Locate the cell with the specified text and output its (X, Y) center coordinate. 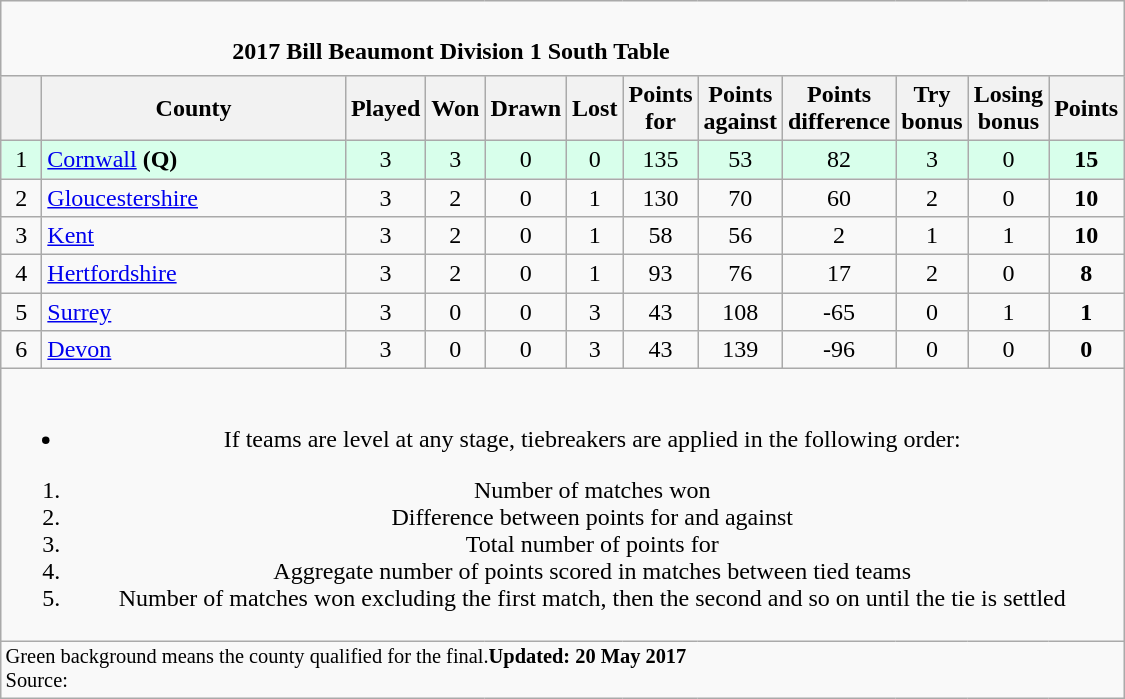
Gloucestershire (194, 197)
Points difference (838, 108)
Drawn (526, 108)
-96 (838, 350)
76 (740, 274)
Surrey (194, 312)
58 (660, 236)
139 (740, 350)
Points (1086, 108)
8 (1086, 274)
County (194, 108)
Cornwall (Q) (194, 159)
130 (660, 197)
Lost (595, 108)
17 (838, 274)
56 (740, 236)
Devon (194, 350)
82 (838, 159)
Green background means the county qualified for the final.Updated: 20 May 2017Source: (562, 670)
Played (385, 108)
93 (660, 274)
70 (740, 197)
Kent (194, 236)
5 (22, 312)
6 (22, 350)
15 (1086, 159)
53 (740, 159)
Losing bonus (1008, 108)
4 (22, 274)
-65 (838, 312)
Hertfordshire (194, 274)
Try bonus (932, 108)
108 (740, 312)
60 (838, 197)
Points for (660, 108)
Points against (740, 108)
135 (660, 159)
Won (456, 108)
